Locate the cell with the specified text and output its (X, Y) center coordinate. 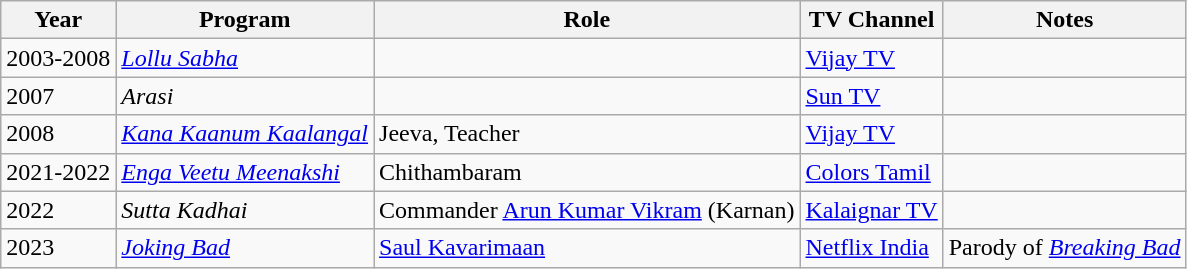
2008 (58, 134)
2007 (58, 96)
Joking Bad (245, 248)
Role (587, 20)
Saul Kavarimaan (587, 248)
Enga Veetu Meenakshi (245, 172)
Colors Tamil (872, 172)
Jeeva, Teacher (587, 134)
Notes (1064, 20)
2023 (58, 248)
2003-2008 (58, 58)
2022 (58, 210)
Arasi (245, 96)
Kalaignar TV (872, 210)
Netflix India (872, 248)
Lollu Sabha (245, 58)
Year (58, 20)
Chithambaram (587, 172)
Commander Arun Kumar Vikram (Karnan) (587, 210)
2021-2022 (58, 172)
Parody of Breaking Bad (1064, 248)
TV Channel (872, 20)
Sun TV (872, 96)
Sutta Kadhai (245, 210)
Kana Kaanum Kaalangal (245, 134)
Program (245, 20)
